From the cell containing the given text, extract its center point as [x, y] coordinate. 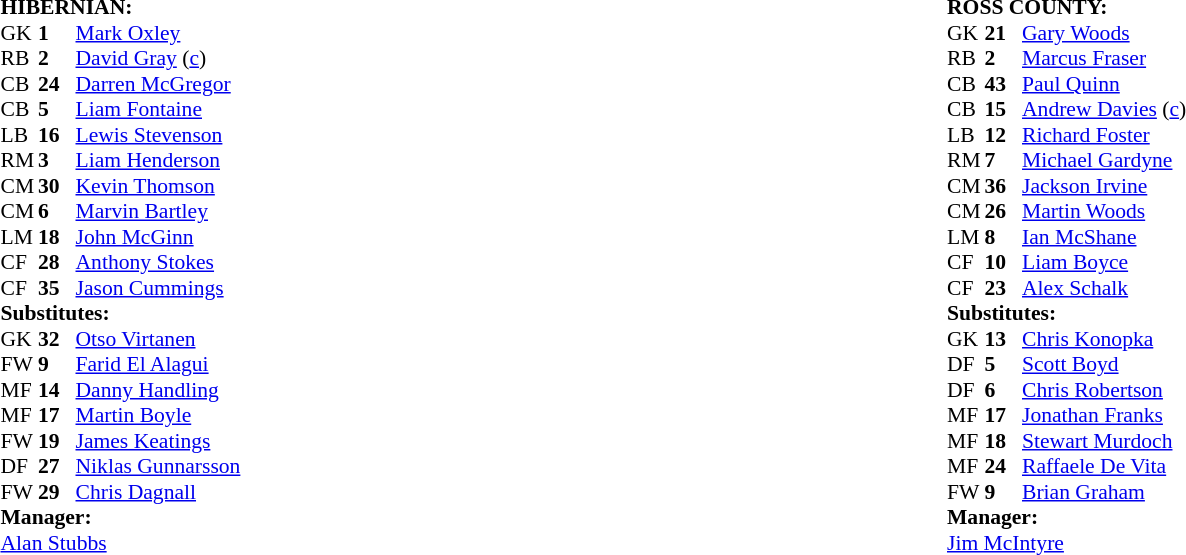
Chris Robertson [1104, 390]
Jason Cummings [158, 288]
23 [1003, 288]
Martin Boyle [158, 415]
Chris Konopka [1104, 339]
Scott Boyd [1104, 365]
Marcus Fraser [1104, 59]
Lewis Stevenson [158, 135]
John McGinn [158, 237]
Jonathan Franks [1104, 415]
David Gray (c) [158, 59]
Andrew Davies (c) [1104, 109]
Raffaele De Vita [1104, 467]
Anthony Stokes [158, 263]
James Keatings [158, 441]
21 [1003, 33]
27 [57, 467]
Farid El Alagui [158, 365]
13 [1003, 339]
Gary Woods [1104, 33]
Darren McGregor [158, 84]
Mark Oxley [158, 33]
Ian McShane [1104, 237]
28 [57, 263]
Martin Woods [1104, 211]
19 [57, 441]
Marvin Bartley [158, 211]
Jackson Irvine [1104, 186]
Otso Virtanen [158, 339]
Danny Handling [158, 390]
15 [1003, 109]
8 [1003, 237]
1 [57, 33]
12 [1003, 135]
Liam Henderson [158, 161]
Stewart Murdoch [1104, 441]
Liam Boyce [1104, 263]
Niklas Gunnarsson [158, 467]
Brian Graham [1104, 492]
Chris Dagnall [158, 492]
43 [1003, 84]
36 [1003, 186]
14 [57, 390]
Michael Gardyne [1104, 161]
7 [1003, 161]
35 [57, 288]
10 [1003, 263]
16 [57, 135]
29 [57, 492]
Liam Fontaine [158, 109]
30 [57, 186]
Alex Schalk [1104, 288]
3 [57, 161]
26 [1003, 211]
Richard Foster [1104, 135]
Paul Quinn [1104, 84]
32 [57, 339]
Kevin Thomson [158, 186]
